Scan for the cell matching the given text and deliver its [X, Y] coordinate at center. 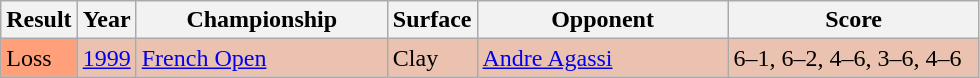
Result [39, 20]
Loss [39, 58]
Andre Agassi [602, 58]
Year [106, 20]
Opponent [602, 20]
Score [854, 20]
Championship [262, 20]
Surface [432, 20]
Clay [432, 58]
6–1, 6–2, 4–6, 3–6, 4–6 [854, 58]
1999 [106, 58]
French Open [262, 58]
